Search for the cell housing the specified text and yield its [x, y] center coordinate. 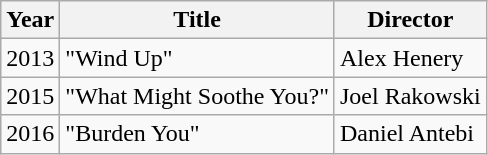
Daniel Antebi [410, 134]
Alex Henery [410, 58]
Title [198, 20]
2015 [30, 96]
2016 [30, 134]
Year [30, 20]
2013 [30, 58]
"What Might Soothe You?" [198, 96]
Director [410, 20]
Joel Rakowski [410, 96]
"Wind Up" [198, 58]
"Burden You" [198, 134]
